Return [x, y] of the center of cell containing provided text 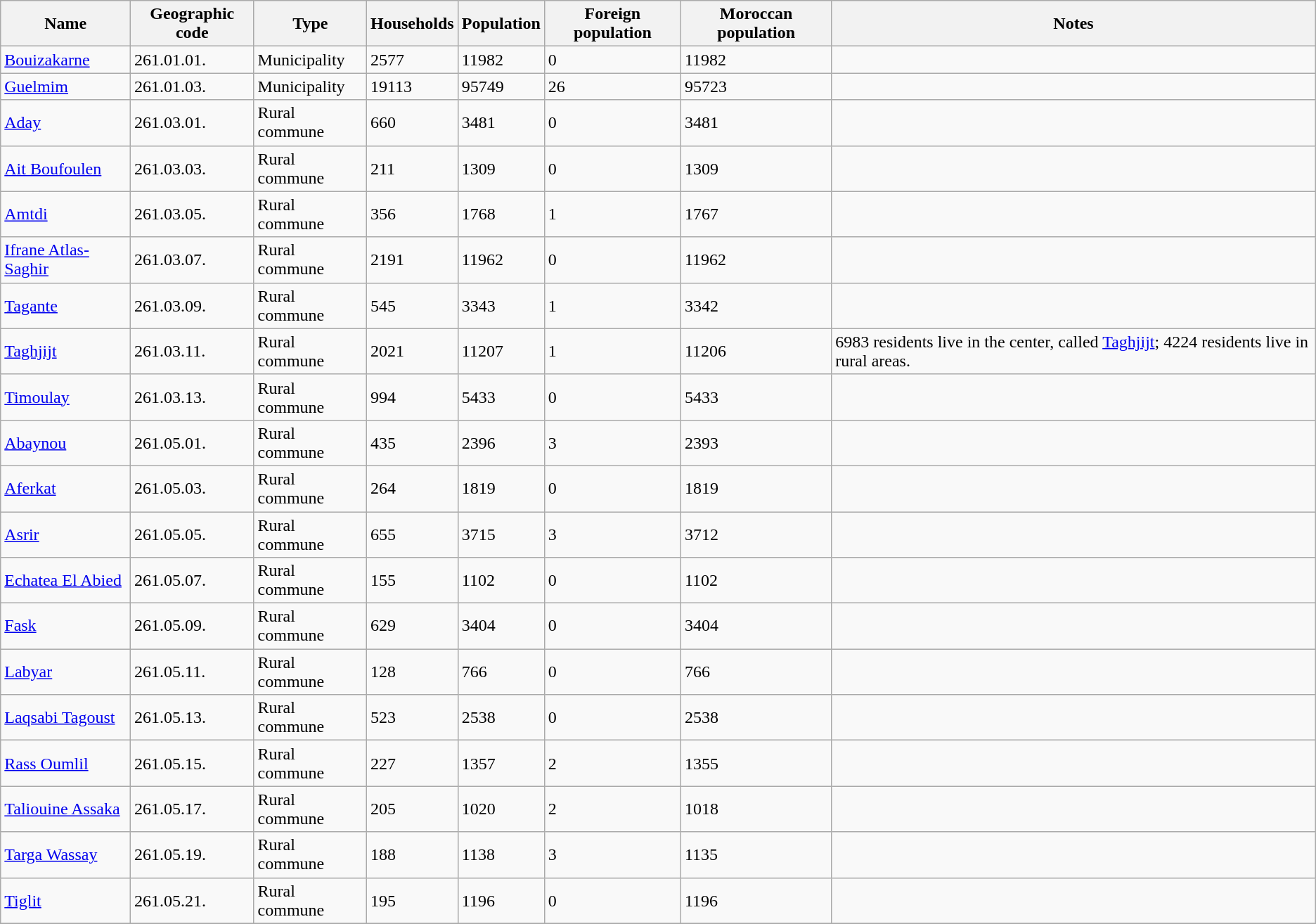
1135 [756, 855]
Ait Boufoulen [66, 169]
629 [412, 626]
Fask [66, 626]
Tagante [66, 305]
211 [412, 169]
1357 [501, 764]
128 [412, 672]
26 [612, 86]
261.05.01. [193, 443]
Amtdi [66, 214]
261.01.03. [193, 86]
1355 [756, 764]
Households [412, 24]
Laqsabi Tagoust [66, 717]
261.05.11. [193, 672]
Moroccan population [756, 24]
Labyar [66, 672]
Notes [1073, 24]
Bouizakarne [66, 60]
2396 [501, 443]
Echatea El Abied [66, 581]
523 [412, 717]
1018 [756, 809]
261.03.11. [193, 352]
188 [412, 855]
261.05.13. [193, 717]
261.03.07. [193, 260]
356 [412, 214]
Ifrane Atlas-Saghir [66, 260]
Foreign population [612, 24]
Type [310, 24]
1020 [501, 809]
261.05.07. [193, 581]
655 [412, 534]
1138 [501, 855]
Guelmim [66, 86]
Taghjijt [66, 352]
3342 [756, 305]
261.01.01. [193, 60]
261.03.09. [193, 305]
261.05.15. [193, 764]
261.03.01. [193, 122]
Aferkat [66, 488]
994 [412, 397]
205 [412, 809]
261.05.03. [193, 488]
11206 [756, 352]
Geographic code [193, 24]
3343 [501, 305]
261.03.03. [193, 169]
95749 [501, 86]
3715 [501, 534]
Targa Wassay [66, 855]
1768 [501, 214]
Name [66, 24]
261.05.21. [193, 900]
1767 [756, 214]
Tiglit [66, 900]
2191 [412, 260]
Timoulay [66, 397]
261.05.17. [193, 809]
155 [412, 581]
435 [412, 443]
2577 [412, 60]
261.05.09. [193, 626]
Rass Oumlil [66, 764]
Asrir [66, 534]
11207 [501, 352]
19113 [412, 86]
261.03.05. [193, 214]
3712 [756, 534]
261.05.05. [193, 534]
264 [412, 488]
Taliouine Assaka [66, 809]
Aday [66, 122]
2021 [412, 352]
2393 [756, 443]
195 [412, 900]
Population [501, 24]
Abaynou [66, 443]
545 [412, 305]
95723 [756, 86]
660 [412, 122]
227 [412, 764]
261.03.13. [193, 397]
6983 residents live in the center, called Taghjijt; 4224 residents live in rural areas. [1073, 352]
261.05.19. [193, 855]
